Scan for the cell matching the given text and deliver its (x, y) coordinate at center. 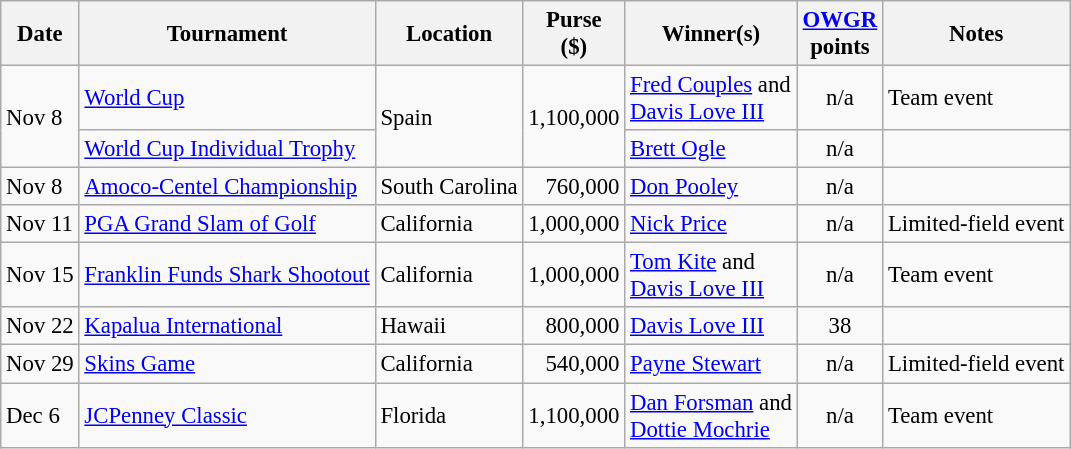
Franklin Funds Shark Shootout (227, 276)
World Cup Individual Trophy (227, 149)
Notes (976, 34)
Dan Forsman and Dottie Mochrie (712, 416)
Kapalua International (227, 327)
Tom Kite and Davis Love III (712, 276)
Spain (449, 117)
South Carolina (449, 187)
Skins Game (227, 364)
Davis Love III (712, 327)
800,000 (574, 327)
Location (449, 34)
Date (40, 34)
Florida (449, 416)
760,000 (574, 187)
Nick Price (712, 224)
Dec 6 (40, 416)
PGA Grand Slam of Golf (227, 224)
World Cup (227, 98)
Purse($) (574, 34)
OWGRpoints (840, 34)
Don Pooley (712, 187)
Payne Stewart (712, 364)
Hawaii (449, 327)
Tournament (227, 34)
Brett Ogle (712, 149)
38 (840, 327)
JCPenney Classic (227, 416)
Nov 11 (40, 224)
Nov 22 (40, 327)
Amoco-Centel Championship (227, 187)
540,000 (574, 364)
Fred Couples and Davis Love III (712, 98)
Nov 15 (40, 276)
Nov 29 (40, 364)
Winner(s) (712, 34)
